Determine the [X, Y] coordinate at the center of the cell enclosing the given text.  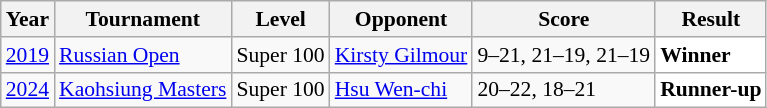
Year [28, 19]
Tournament [142, 19]
Russian Open [142, 55]
9–21, 21–19, 21–19 [564, 55]
Runner-up [710, 90]
Result [710, 19]
20–22, 18–21 [564, 90]
Level [280, 19]
2024 [28, 90]
2019 [28, 55]
Kirsty Gilmour [402, 55]
Opponent [402, 19]
Winner [710, 55]
Hsu Wen-chi [402, 90]
Score [564, 19]
Kaohsiung Masters [142, 90]
